Provide the [X, Y] coordinate of the cell's center where the given text is located.  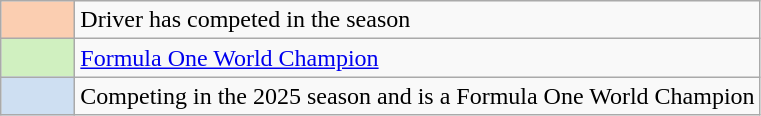
Competing in the 2025 season and is a Formula One World Champion [418, 96]
Formula One World Champion [418, 58]
Driver has competed in the season [418, 20]
